Find where the given text appears and provide that cell's center as (x, y) coordinate. 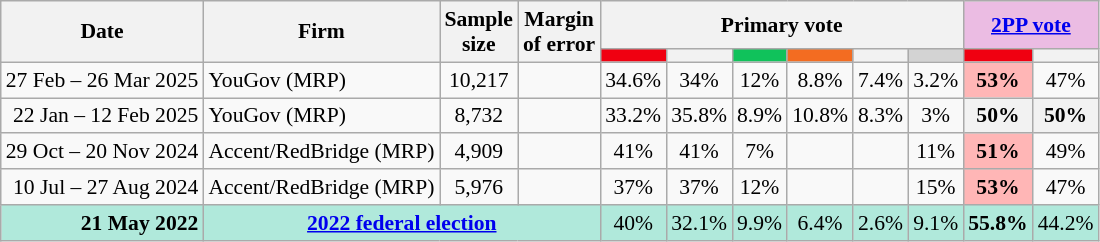
6.4% (820, 223)
15% (936, 187)
8.8% (820, 80)
9.1% (936, 223)
40% (633, 223)
Date (102, 32)
5,976 (479, 187)
32.1% (699, 223)
44.2% (1066, 223)
2PP vote (1030, 25)
10.8% (820, 116)
Primary vote (782, 25)
4,909 (479, 152)
10 Jul – 27 Aug 2024 (102, 187)
10,217 (479, 80)
Marginof error (559, 32)
11% (936, 152)
Firm (321, 32)
7% (760, 152)
7.4% (880, 80)
8,732 (479, 116)
2022 federal election (402, 223)
55.8% (998, 223)
21 May 2022 (102, 223)
8.9% (760, 116)
34.6% (633, 80)
33.2% (633, 116)
2.6% (880, 223)
3.2% (936, 80)
Samplesize (479, 32)
27 Feb – 26 Mar 2025 (102, 80)
22 Jan – 12 Feb 2025 (102, 116)
8.3% (880, 116)
51% (998, 152)
49% (1066, 152)
35.8% (699, 116)
3% (936, 116)
29 Oct – 20 Nov 2024 (102, 152)
34% (699, 80)
9.9% (760, 223)
